Return [x, y] of the center of cell containing provided text 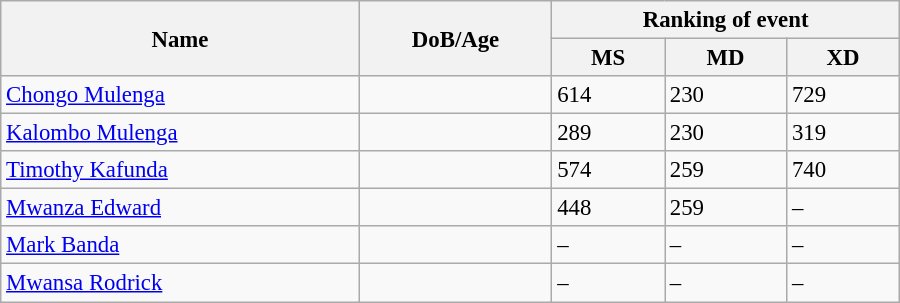
448 [608, 208]
DoB/Age [456, 38]
574 [608, 170]
319 [844, 133]
XD [844, 58]
Mwansa Rodrick [180, 283]
614 [608, 95]
Mark Banda [180, 245]
740 [844, 170]
Ranking of event [726, 20]
Name [180, 38]
MD [725, 58]
729 [844, 95]
Kalombo Mulenga [180, 133]
Chongo Mulenga [180, 95]
Mwanza Edward [180, 208]
289 [608, 133]
Timothy Kafunda [180, 170]
MS [608, 58]
